Output the (x, y) coordinate of the center of the cell containing the given text.  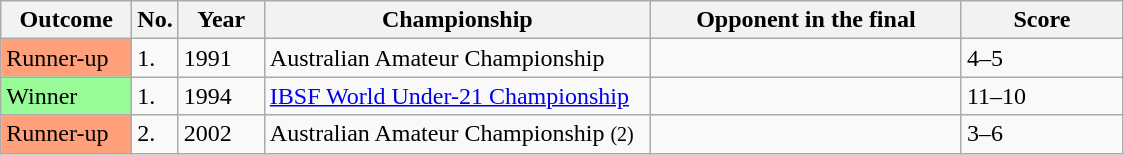
2002 (221, 134)
No. (155, 20)
Year (221, 20)
IBSF World Under-21 Championship (457, 96)
Winner (66, 96)
Championship (457, 20)
1991 (221, 58)
2. (155, 134)
Australian Amateur Championship (2) (457, 134)
Score (1042, 20)
Australian Amateur Championship (457, 58)
Opponent in the final (806, 20)
3–6 (1042, 134)
4–5 (1042, 58)
1994 (221, 96)
Outcome (66, 20)
11–10 (1042, 96)
